Scan for the cell matching the given text and deliver its [X, Y] coordinate at center. 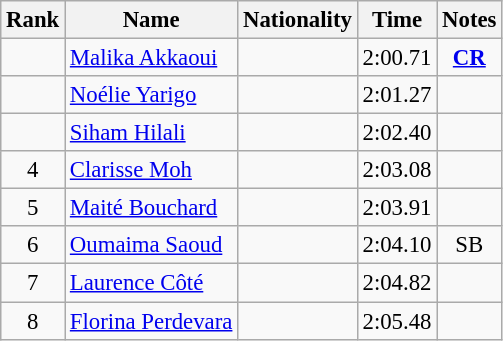
CR [470, 58]
Name [152, 20]
2:03.08 [397, 170]
2:00.71 [397, 58]
2:05.48 [397, 321]
4 [33, 170]
Rank [33, 20]
SB [470, 245]
Oumaima Saoud [152, 245]
Clarisse Moh [152, 170]
Noélie Yarigo [152, 95]
2:04.10 [397, 245]
2:04.82 [397, 283]
Nationality [298, 20]
Maité Bouchard [152, 208]
6 [33, 245]
2:03.91 [397, 208]
Time [397, 20]
Notes [470, 20]
8 [33, 321]
2:02.40 [397, 133]
Siham Hilali [152, 133]
2:01.27 [397, 95]
Laurence Côté [152, 283]
Florina Perdevara [152, 321]
Malika Akkaoui [152, 58]
7 [33, 283]
5 [33, 208]
